From the cell containing the given text, extract its center point as (x, y) coordinate. 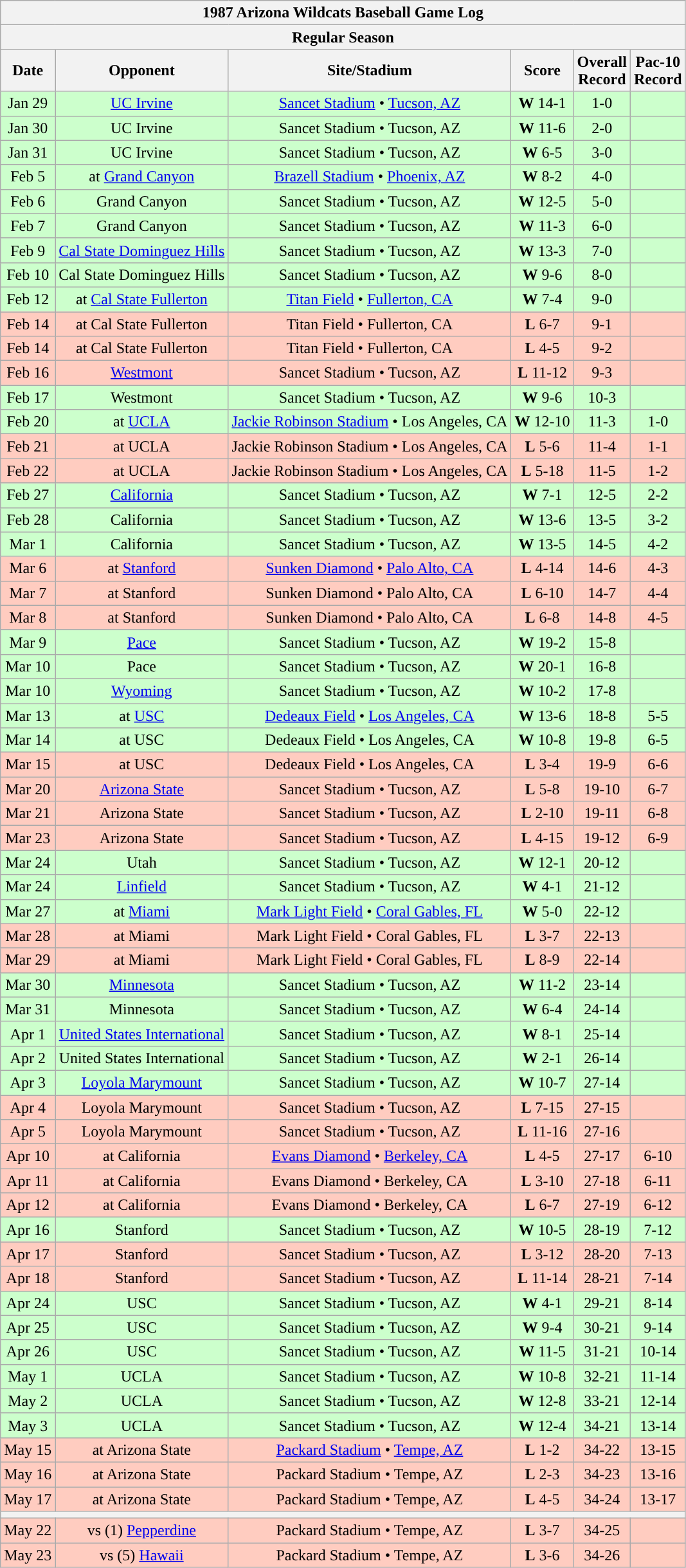
Feb 17 (28, 397)
Feb 27 (28, 495)
11-3 (602, 422)
4-4 (658, 593)
11-4 (602, 446)
L 3-10 (543, 1181)
W 10-5 (543, 1230)
Mar 13 (28, 716)
7-0 (602, 250)
28-21 (602, 1279)
34-24 (602, 1499)
6-10 (658, 1156)
Apr 10 (28, 1156)
6-8 (658, 814)
May 16 (28, 1474)
Feb 16 (28, 373)
Apr 16 (28, 1230)
7-14 (658, 1279)
L 6-10 (543, 593)
28-20 (602, 1254)
13-17 (658, 1499)
Mar 20 (28, 789)
Feb 22 (28, 471)
W 9-4 (543, 1327)
W 6-5 (543, 152)
Linfield (141, 887)
Apr 24 (28, 1303)
19-9 (602, 765)
W 2-1 (543, 1058)
8-0 (602, 275)
May 17 (28, 1499)
6-0 (602, 226)
W 10-2 (543, 691)
at Grand Canyon (141, 177)
Feb 6 (28, 201)
21-12 (602, 887)
vs (5) Hawaii (141, 1555)
12-14 (658, 1401)
6-5 (658, 740)
Apr 4 (28, 1107)
W 11-3 (543, 226)
May 23 (28, 1555)
Date (28, 71)
27-16 (602, 1132)
1987 Arizona Wildcats Baseball Game Log (343, 13)
Utah (141, 862)
Feb 10 (28, 275)
W 8-1 (543, 1034)
Feb 20 (28, 422)
9-1 (602, 324)
Mar 1 (28, 544)
22-13 (602, 936)
13-15 (658, 1450)
14-5 (602, 544)
13-5 (602, 520)
W 11-5 (543, 1352)
27-18 (602, 1181)
OverallRecord (602, 71)
Apr 18 (28, 1279)
Mar 21 (28, 814)
Apr 5 (28, 1132)
May 2 (28, 1401)
5-5 (658, 716)
14-8 (602, 617)
L 5-6 (543, 446)
L 6-8 (543, 617)
15-8 (602, 642)
Feb 12 (28, 299)
vs (1) Pepperdine (141, 1531)
13-16 (658, 1474)
19-11 (602, 814)
6-6 (658, 765)
Mar 14 (28, 740)
Jan 29 (28, 104)
L 4-14 (543, 569)
L 5-18 (543, 471)
Mar 30 (28, 985)
6-9 (658, 838)
W 12-5 (543, 201)
Mar 15 (28, 765)
L 2-3 (543, 1474)
W 7-4 (543, 299)
W 12-1 (543, 862)
7-12 (658, 1230)
Mar 31 (28, 1009)
22-14 (602, 960)
34-25 (602, 1531)
Mar 8 (28, 617)
34-22 (602, 1450)
L 11-14 (543, 1279)
W 13-5 (543, 544)
Brazell Stadium • Phoenix, AZ (370, 177)
Apr 3 (28, 1082)
1-1 (658, 446)
6-7 (658, 789)
W 11-2 (543, 985)
Mar 28 (28, 936)
31-21 (602, 1352)
Feb 7 (28, 226)
3-0 (602, 152)
3-2 (658, 520)
W 7-1 (543, 495)
10-3 (602, 397)
4-0 (602, 177)
W 20-1 (543, 666)
4-5 (658, 617)
Feb 21 (28, 446)
6-11 (658, 1181)
27-15 (602, 1107)
W 13-3 (543, 250)
Jan 31 (28, 152)
Mar 9 (28, 642)
12-5 (602, 495)
19-8 (602, 740)
32-21 (602, 1376)
May 15 (28, 1450)
Wyoming (141, 691)
May 3 (28, 1425)
14-7 (602, 593)
Apr 17 (28, 1254)
Opponent (141, 71)
19-10 (602, 789)
34-26 (602, 1555)
27-19 (602, 1205)
26-14 (602, 1058)
17-8 (602, 691)
Score (543, 71)
L 11-16 (543, 1132)
W 10-7 (543, 1082)
L 5-8 (543, 789)
2-2 (658, 495)
L 3-6 (543, 1555)
W 19-2 (543, 642)
W 12-10 (543, 422)
9-2 (602, 349)
L 4-15 (543, 838)
Regular Season (343, 37)
Site/Stadium (370, 71)
L 1-2 (543, 1450)
Apr 12 (28, 1205)
18-8 (602, 716)
4-2 (658, 544)
L 8-9 (543, 960)
May 1 (28, 1376)
11-14 (658, 1376)
Pac-10Record (658, 71)
9-3 (602, 373)
4-3 (658, 569)
16-8 (602, 666)
22-12 (602, 911)
Mar 23 (28, 838)
33-21 (602, 1401)
W 5-0 (543, 911)
Apr 11 (28, 1181)
7-13 (658, 1254)
Feb 9 (28, 250)
8-14 (658, 1303)
25-14 (602, 1034)
34-23 (602, 1474)
5-0 (602, 201)
L 11-12 (543, 373)
10-14 (658, 1352)
9-0 (602, 299)
Mar 29 (28, 960)
Apr 1 (28, 1034)
2-0 (602, 128)
W 8-2 (543, 177)
Feb 5 (28, 177)
Apr 2 (28, 1058)
Mar 6 (28, 569)
28-19 (602, 1230)
L 2-10 (543, 814)
Apr 26 (28, 1352)
W 12-8 (543, 1401)
34-21 (602, 1425)
29-21 (602, 1303)
Mar 27 (28, 911)
May 22 (28, 1531)
30-21 (602, 1327)
Mar 7 (28, 593)
14-6 (602, 569)
13-14 (658, 1425)
W 12-4 (543, 1425)
23-14 (602, 985)
11-5 (602, 471)
19-12 (602, 838)
9-14 (658, 1327)
L 7-15 (543, 1107)
Feb 28 (28, 520)
L 3-4 (543, 765)
W 11-6 (543, 128)
W 14-1 (543, 104)
24-14 (602, 1009)
Apr 25 (28, 1327)
27-14 (602, 1082)
20-12 (602, 862)
27-17 (602, 1156)
1-2 (658, 471)
W 6-4 (543, 1009)
Jan 30 (28, 128)
L 3-12 (543, 1254)
6-12 (658, 1205)
